Output the [x, y] coordinate of the center of the cell containing the given text.  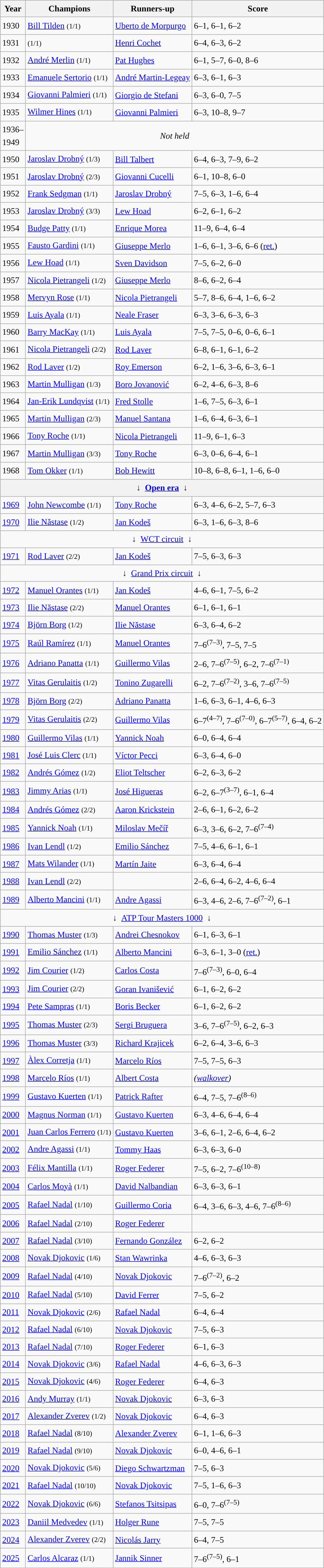
2005 [13, 1205]
6–4, 6–4 [258, 1312]
1992 [13, 971]
Thomas Muster (3/3) [69, 1044]
Jannik Sinner [153, 1558]
Daniil Medvedev (1/1) [69, 1522]
6–0, 6–4, 6–4 [258, 738]
1958 [13, 298]
2023 [13, 1522]
2002 [13, 1150]
1957 [13, 280]
2018 [13, 1434]
Yannick Noah (1/1) [69, 828]
7–6(7–5), 6–1 [258, 1558]
(walkover) [258, 1078]
Fred Stolle [153, 401]
7–5, 1–6, 6–3 [258, 1486]
7–5, 4–6, 6–1, 6–1 [258, 847]
Bob Hewitt [153, 471]
2014 [13, 1364]
↓ Open era ↓ [162, 488]
1962 [13, 367]
1991 [13, 952]
Runners-up [153, 9]
Marcelo Ríos (1/1) [69, 1078]
André Martin-Legeay [153, 78]
Ilie Năstase [153, 625]
Tonino Zugarelli [153, 683]
Nicola Pietrangeli (1/2) [69, 280]
6–0, 7–6(7–5) [258, 1503]
2022 [13, 1503]
2013 [13, 1347]
2004 [13, 1186]
Novak Djokovic (4/6) [69, 1382]
Roy Emerson [153, 367]
6–4, 6–3, 7–9, 6–2 [258, 159]
Tommy Haas [153, 1150]
1988 [13, 881]
Andrei Chesnokov [153, 935]
6–0, 4–6, 6–1 [258, 1451]
Novak Djokovic (5/6) [69, 1468]
Giovanni Cucelli [153, 177]
Rod Laver (1/2) [69, 367]
Martin Mulligan (3/3) [69, 453]
2009 [13, 1277]
2008 [13, 1258]
David Ferrer [153, 1295]
1932 [13, 61]
2001 [13, 1132]
6–1, 6–1, 6–2 [258, 26]
Rafael Nadal (10/10) [69, 1486]
7–5, 6–2 [258, 1295]
Wilmer Hines (1/1) [69, 113]
Björn Borg (2/2) [69, 701]
1955 [13, 246]
Giovanni Palmieri (1/1) [69, 95]
1–6, 6–4, 6–3, 6–1 [258, 419]
2021 [13, 1486]
John Newcombe (1/1) [69, 505]
Vitas Gerulaitis (1/2) [69, 683]
Martin Mulligan (2/3) [69, 419]
Emanuele Sertorio (1/1) [69, 78]
1970 [13, 523]
6–3, 4–6, 2–6, 7–6(7–2), 6–1 [258, 900]
Barry MacKay (1/1) [69, 332]
Year [13, 9]
6–3, 4–6, 6–4, 6–4 [258, 1115]
6–3, 10–8, 9–7 [258, 113]
Giovanni Palmieri [153, 113]
Andre Agassi (1/1) [69, 1150]
Andrés Gómez (1/2) [69, 773]
Manuel Orantes (1/1) [69, 590]
Rafael Nadal (7/10) [69, 1347]
6–4, 7–5, 7–6(8–6) [258, 1096]
1974 [13, 625]
Enrique Morea [153, 228]
11–9, 6–1, 6–3 [258, 436]
2000 [13, 1115]
1931 [13, 43]
2010 [13, 1295]
Tony Roche (1/1) [69, 436]
Holger Rune [153, 1522]
1997 [13, 1061]
Novak Djokovic (6/6) [69, 1503]
Patrick Rafter [153, 1096]
Carlos Alcaraz (1/1) [69, 1558]
Sven Davidson [153, 263]
1952 [13, 194]
1973 [13, 607]
2003 [13, 1168]
3–6, 7–6(7–5), 6–2, 6–3 [258, 1025]
6–2, 1–6, 3–6, 6–3, 6–1 [258, 367]
6–4, 3–6, 6–3, 4–6, 7–6(8–6) [258, 1205]
Boris Becker [153, 1007]
Rafael Nadal (4/10) [69, 1277]
1979 [13, 719]
1985 [13, 828]
Guillermo Vilas (1/1) [69, 738]
Jan-Erik Lundqvist (1/1) [69, 401]
Score [258, 9]
Nicola Pietrangeli (2/2) [69, 349]
1930 [13, 26]
1959 [13, 315]
1994 [13, 1007]
Manuel Santana [153, 419]
2012 [13, 1330]
6–3, 6–0, 7–5 [258, 95]
Rafael Nadal (1/10) [69, 1205]
Frank Sedgman (1/1) [69, 194]
6–3, 3–6, 6–3, 6–3 [258, 315]
1981 [13, 756]
6–3, 6–4, 6–0 [258, 756]
Rafael Nadal (6/10) [69, 1330]
Mervyn Rose (1/1) [69, 298]
Emilio Sánchez (1/1) [69, 952]
6–3, 1–6, 6–3, 8–6 [258, 523]
1984 [13, 810]
1956 [13, 263]
7–5, 7–5 [258, 1522]
6–4, 6–3, 6–2 [258, 43]
Aaron Krickstein [153, 810]
2–6, 6–1, 6–2, 6–2 [258, 810]
2–6, 7–6(7–5), 6–2, 7–6(7–1) [258, 663]
1961 [13, 349]
7–5, 6–3, 6–3 [258, 556]
1996 [13, 1044]
Jimmy Arias (1/1) [69, 791]
2025 [13, 1558]
1995 [13, 1025]
Jaroslav Drobný [153, 194]
2020 [13, 1468]
Thomas Muster (2/3) [69, 1025]
Thomas Muster (1/3) [69, 935]
1–6, 6–3, 6–1, 4–6, 6–3 [258, 701]
1972 [13, 590]
Novak Djokovic (1/6) [69, 1258]
6–3, 6–3, 6–0 [258, 1150]
1964 [13, 401]
1936–1949 [13, 135]
2015 [13, 1382]
1953 [13, 211]
Víctor Pecci [153, 756]
2019 [13, 1451]
1971 [13, 556]
José Luis Clerc (1/1) [69, 756]
7–5, 7–5, 6–3 [258, 1061]
2006 [13, 1223]
Martin Mulligan (1/3) [69, 384]
11–9, 6–4, 6–4 [258, 228]
6–3, 6–3, 6–1 [258, 1186]
Neale Fraser [153, 315]
1978 [13, 701]
Rod Laver (2/2) [69, 556]
6–2, 6–4, 3–6, 6–3 [258, 1044]
Rafael Nadal (5/10) [69, 1295]
8–6, 6–2, 6–4 [258, 280]
2016 [13, 1399]
Guillermo Coria [153, 1205]
2024 [13, 1540]
1983 [13, 791]
6–2, 4–6, 6–3, 8–6 [258, 384]
Nicolás Jarry [153, 1540]
Rafael Nadal (8/10) [69, 1434]
7–5, 6–2, 7–6(10–8) [258, 1168]
Carlos Costa [153, 971]
Bill Tilden (1/1) [69, 26]
1987 [13, 864]
6–3, 6–4, 6–2 [258, 625]
6–1, 1–6, 6–3 [258, 1434]
Not held [175, 135]
1–6, 6–1, 3–6, 6–6 (ret.) [258, 246]
4–6, 6–1, 7–5, 6–2 [258, 590]
Félix Mantilla (1/1) [69, 1168]
Raúl Ramírez (1/1) [69, 644]
1968 [13, 471]
Lew Hoad (1/1) [69, 263]
1969 [13, 505]
1990 [13, 935]
7–5, 6–3, 1–6, 6–4 [258, 194]
Richard Krajicek [153, 1044]
1975 [13, 644]
1993 [13, 989]
Pat Hughes [153, 61]
7–5, 7–5, 0–6, 0–6, 6–1 [258, 332]
Fernando González [153, 1240]
1954 [13, 228]
1935 [13, 113]
Fausto Gardini (1/1) [69, 246]
6–1, 6–1, 6–1 [258, 607]
7–6(7–3), 6–0, 6–4 [258, 971]
6–3, 6–1, 3–0 (ret.) [258, 952]
6–3, 0–6, 6–4, 6–1 [258, 453]
1982 [13, 773]
Rafael Nadal (9/10) [69, 1451]
6–3, 3–6, 6–2, 7–6(7–4) [258, 828]
Andrés Gómez (2/2) [69, 810]
1967 [13, 453]
Andre Agassi [153, 900]
↓ ATP Tour Masters 1000 ↓ [162, 917]
Stan Wawrinka [153, 1258]
Magnus Norman (1/1) [69, 1115]
Pete Sampras (1/1) [69, 1007]
Alexander Zverev (2/2) [69, 1540]
Mats Wilander (1/1) [69, 864]
6–3, 6–3 [258, 1399]
Jim Courier (1/2) [69, 971]
Giorgio de Stefani [153, 95]
Novak Djokovic (2/6) [69, 1312]
Jaroslav Drobný (2/3) [69, 177]
Diego Schwartzman [153, 1468]
Luis Ayala (1/1) [69, 315]
6–1, 6–3, 6–1 [258, 935]
6–1, 5–7, 6–0, 8–6 [258, 61]
Rafael Nadal (3/10) [69, 1240]
7–6(7–2), 6–2 [258, 1277]
6–3, 6–1, 6–3 [258, 78]
1966 [13, 436]
7–6(7–3), 7–5, 7–5 [258, 644]
Tom Okker (1/1) [69, 471]
Adriano Panatta (1/1) [69, 663]
Jim Courier (2/2) [69, 989]
1965 [13, 419]
Sergi Bruguera [153, 1025]
Marcelo Ríos [153, 1061]
7–5, 6–2, 6–0 [258, 263]
2011 [13, 1312]
Albert Costa [153, 1078]
1950 [13, 159]
Luis Ayala [153, 332]
Adriano Panatta [153, 701]
Novak Djokovic (3/6) [69, 1364]
Goran Ivanišević [153, 989]
10–8, 6–8, 6–1, 1–6, 6–0 [258, 471]
Ilie Năstase (1/2) [69, 523]
Andy Murray (1/1) [69, 1399]
1963 [13, 384]
6–2, 6–2 [258, 1240]
(1/1) [69, 43]
6–2, 7–6(7–2), 3–6, 7–6(7–5) [258, 683]
Jaroslav Drobný (1/3) [69, 159]
6–3, 4–6, 6–2, 5–7, 6–3 [258, 505]
José Higueras [153, 791]
Lew Hoad [153, 211]
↓ Grand Prix circuit ↓ [162, 573]
Rod Laver [153, 349]
6–4, 7–5 [258, 1540]
Boro Jovanović [153, 384]
Ivan Lendl (1/2) [69, 847]
Alexander Zverev [153, 1434]
1–6, 7–5, 6–3, 6–1 [258, 401]
Carlos Moyà (1/1) [69, 1186]
Stefanos Tsitsipas [153, 1503]
Yannick Noah [153, 738]
6–3, 6–4, 6–4 [258, 864]
1933 [13, 78]
1980 [13, 738]
André Merlin (1/1) [69, 61]
Uberto de Morpurgo [153, 26]
Alberto Mancini (1/1) [69, 900]
Rafael Nadal (2/10) [69, 1223]
Martín Jaite [153, 864]
3–6, 6–1, 2–6, 6–4, 6–2 [258, 1132]
6–8, 6–1, 6–1, 6–2 [258, 349]
Björn Borg (1/2) [69, 625]
1934 [13, 95]
Miloslav Mečíř [153, 828]
1999 [13, 1096]
Ilie Năstase (2/2) [69, 607]
↓ WCT circuit ↓ [162, 539]
Jaroslav Drobný (3/3) [69, 211]
Juan Carlos Ferrero (1/1) [69, 1132]
6–1, 10–8, 6–0 [258, 177]
Gustavo Kuerten (1/1) [69, 1096]
Henri Cochet [153, 43]
1989 [13, 900]
Àlex Corretja (1/1) [69, 1061]
6–2, 6–3, 6–2 [258, 773]
5–7, 8–6, 6–4, 1–6, 6–2 [258, 298]
1960 [13, 332]
Budge Patty (1/1) [69, 228]
Bill Talbert [153, 159]
Alberto Mancini [153, 952]
1998 [13, 1078]
1951 [13, 177]
Eliot Teltscher [153, 773]
1976 [13, 663]
Emilio Sánchez [153, 847]
Alexander Zverev (1/2) [69, 1417]
David Nalbandian [153, 1186]
Champions [69, 9]
1986 [13, 847]
1977 [13, 683]
6–1, 6–3 [258, 1347]
2007 [13, 1240]
Ivan Lendl (2/2) [69, 881]
6–2, 6–7(3–7), 6–1, 6–4 [258, 791]
2–6, 6–4, 6–2, 4–6, 6–4 [258, 881]
Vitas Gerulaitis (2/2) [69, 719]
2017 [13, 1417]
6–7(4–7), 7–6(7–0), 6–7(5–7), 6–4, 6–2 [258, 719]
6–2, 6–1, 6–2 [258, 211]
